Determine the [X, Y] coordinate at the center of the cell enclosing the given text.  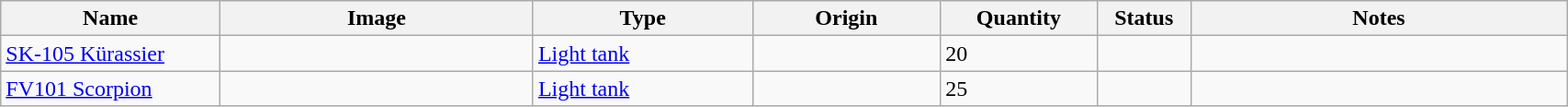
Notes [1378, 18]
20 [1019, 53]
25 [1019, 89]
Image [377, 18]
Type [643, 18]
Quantity [1019, 18]
Name [110, 18]
Status [1144, 18]
Origin [847, 18]
SK-105 Kürassier [110, 53]
FV101 Scorpion [110, 89]
